Return the [x, y] coordinate for the center point of the cell that contains the specified text.  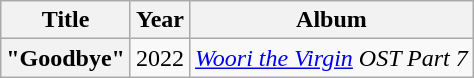
Title [66, 20]
Woori the Virgin OST Part 7 [332, 58]
"Goodbye" [66, 58]
2022 [160, 58]
Year [160, 20]
Album [332, 20]
